Provide the (X, Y) coordinate of the cell's center where the given text is located.  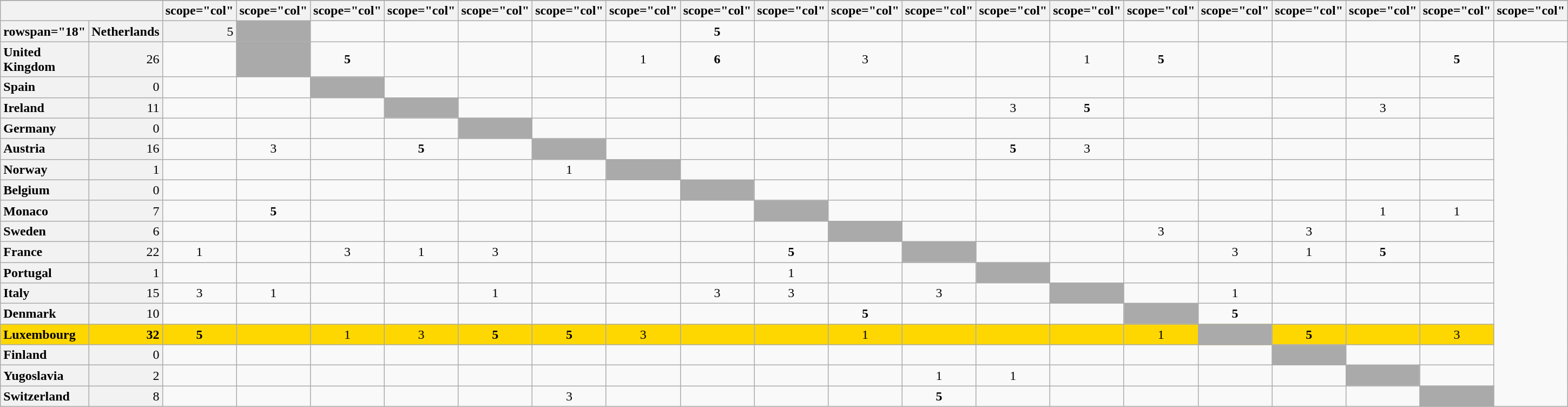
2 (126, 376)
Denmark (44, 314)
Switzerland (44, 396)
United Kingdom (44, 60)
Netherlands (126, 31)
Spain (44, 87)
Yugoslavia (44, 376)
Italy (44, 293)
11 (126, 108)
8 (126, 396)
22 (126, 252)
Finland (44, 355)
10 (126, 314)
15 (126, 293)
Sweden (44, 231)
France (44, 252)
rowspan="18" (44, 31)
Germany (44, 128)
26 (126, 60)
Portugal (44, 272)
32 (126, 334)
Monaco (44, 211)
16 (126, 149)
7 (126, 211)
Norway (44, 169)
Belgium (44, 190)
Luxembourg (44, 334)
Ireland (44, 108)
Austria (44, 149)
